Detect which cell encompasses the target text, then output its [X, Y] center coordinate. 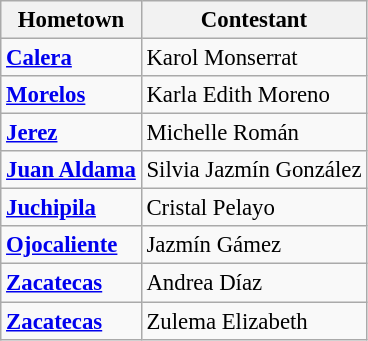
Silvia Jazmín González [254, 170]
Juan Aldama [71, 170]
Karol Monserrat [254, 58]
Cristal Pelayo [254, 208]
Juchipila [71, 208]
Jazmín Gámez [254, 245]
Contestant [254, 20]
Jerez [71, 133]
Hometown [71, 20]
Andrea Díaz [254, 283]
Michelle Román [254, 133]
Karla Edith Moreno [254, 95]
Morelos [71, 95]
Zulema Elizabeth [254, 321]
Ojocaliente [71, 245]
Calera [71, 58]
